Find where the given text appears and provide that cell's center as [x, y] coordinate. 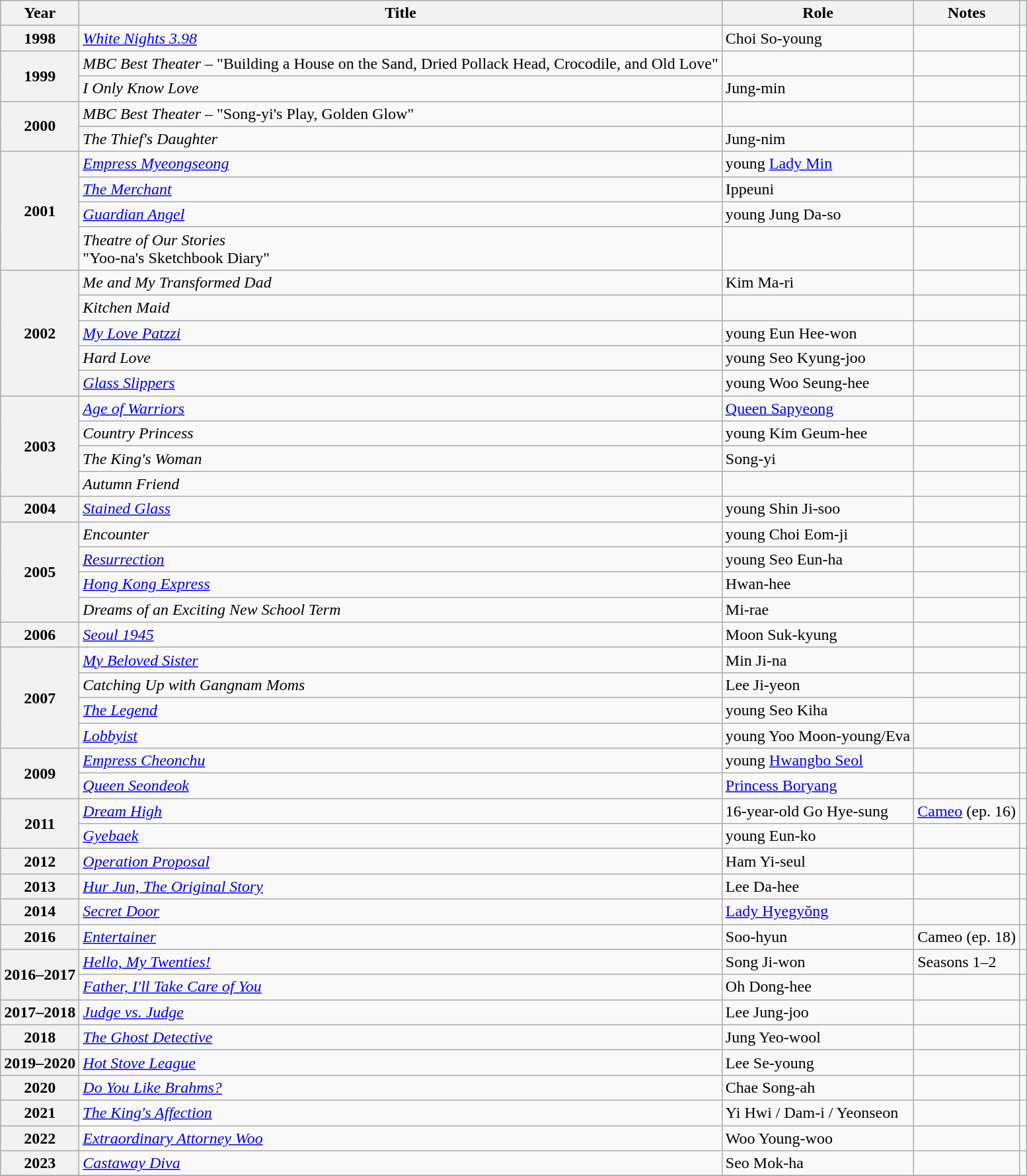
The Thief's Daughter [400, 139]
young Seo Eun-ha [818, 559]
2022 [40, 1138]
Cameo (ep. 16) [967, 811]
Guardian Angel [400, 214]
Lee Jung-joo [818, 1012]
Encounter [400, 534]
Moon Suk-kyung [818, 635]
2007 [40, 697]
young Hwangbo Seol [818, 761]
Autumn Friend [400, 484]
young Shin Ji-soo [818, 509]
Country Princess [400, 434]
2005 [40, 572]
2020 [40, 1087]
Jung-min [818, 89]
Year [40, 13]
Seo Mok-ha [818, 1163]
Jung Yeo-wool [818, 1037]
young Jung Da-so [818, 214]
Role [818, 13]
Resurrection [400, 559]
I Only Know Love [400, 89]
Catching Up with Gangnam Moms [400, 685]
2009 [40, 773]
Extraordinary Attorney Woo [400, 1138]
Age of Warriors [400, 409]
2018 [40, 1037]
Queen Seondeok [400, 786]
Dreams of an Exciting New School Term [400, 609]
Queen Sapyeong [818, 409]
Lady Hyegyŏng [818, 912]
Castaway Diva [400, 1163]
Mi-rae [818, 609]
Operation Proposal [400, 861]
Min Ji-na [818, 660]
Theatre of Our Stories"Yoo-na's Sketchbook Diary" [400, 249]
2016–2017 [40, 974]
Hong Kong Express [400, 584]
Gyebaek [400, 836]
Lee Se-young [818, 1062]
2013 [40, 886]
1999 [40, 76]
Hello, My Twenties! [400, 962]
Ippeuni [818, 189]
Entertainer [400, 937]
Lobbyist [400, 736]
young Eun-ko [818, 836]
White Nights 3.98 [400, 38]
Seoul 1945 [400, 635]
2017–2018 [40, 1012]
Hur Jun, The Original Story [400, 886]
Dream High [400, 811]
Ham Yi-seul [818, 861]
young Eun Hee-won [818, 333]
Lee Da-hee [818, 886]
Stained Glass [400, 509]
Me and My Transformed Dad [400, 282]
Song-yi [818, 459]
Lee Ji-yeon [818, 685]
young Yoo Moon-young/Eva [818, 736]
The Ghost Detective [400, 1037]
2014 [40, 912]
The King's Woman [400, 459]
The Legend [400, 710]
Father, I'll Take Care of You [400, 987]
2002 [40, 333]
2001 [40, 210]
young Lady Min [818, 164]
The Merchant [400, 189]
young Choi Eom-ji [818, 534]
Kitchen Maid [400, 307]
Glass Slippers [400, 383]
Chae Song-ah [818, 1087]
2016 [40, 937]
Secret Door [400, 912]
Do You Like Brahms? [400, 1087]
Notes [967, 13]
Empress Cheonchu [400, 761]
young Woo Seung-hee [818, 383]
Seasons 1–2 [967, 962]
young Seo Kyung-joo [818, 358]
Empress Myeongseong [400, 164]
MBC Best Theater – "Building a House on the Sand, Dried Pollack Head, Crocodile, and Old Love" [400, 63]
Judge vs. Judge [400, 1012]
Hot Stove League [400, 1062]
Kim Ma-ri [818, 282]
Song Ji-won [818, 962]
1998 [40, 38]
2019–2020 [40, 1062]
16-year-old Go Hye-sung [818, 811]
Princess Boryang [818, 786]
2012 [40, 861]
Cameo (ep. 18) [967, 937]
young Kim Geum-hee [818, 434]
My Beloved Sister [400, 660]
2021 [40, 1113]
Title [400, 13]
Oh Dong-hee [818, 987]
Woo Young-woo [818, 1138]
My Love Patzzi [400, 333]
Yi Hwi / Dam-i / Yeonseon [818, 1113]
2003 [40, 446]
Hard Love [400, 358]
2004 [40, 509]
2011 [40, 824]
2023 [40, 1163]
young Seo Kiha [818, 710]
Hwan-hee [818, 584]
2000 [40, 126]
MBC Best Theater – "Song-yi's Play, Golden Glow" [400, 114]
The King's Affection [400, 1113]
2006 [40, 635]
Choi So-young [818, 38]
Soo-hyun [818, 937]
Jung-nim [818, 139]
